From the cell containing the given text, extract its center point as [X, Y] coordinate. 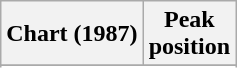
Peakposition [189, 34]
Chart (1987) [72, 34]
